Extract the (x, y) coordinate from the center of the cell holding the provided text.  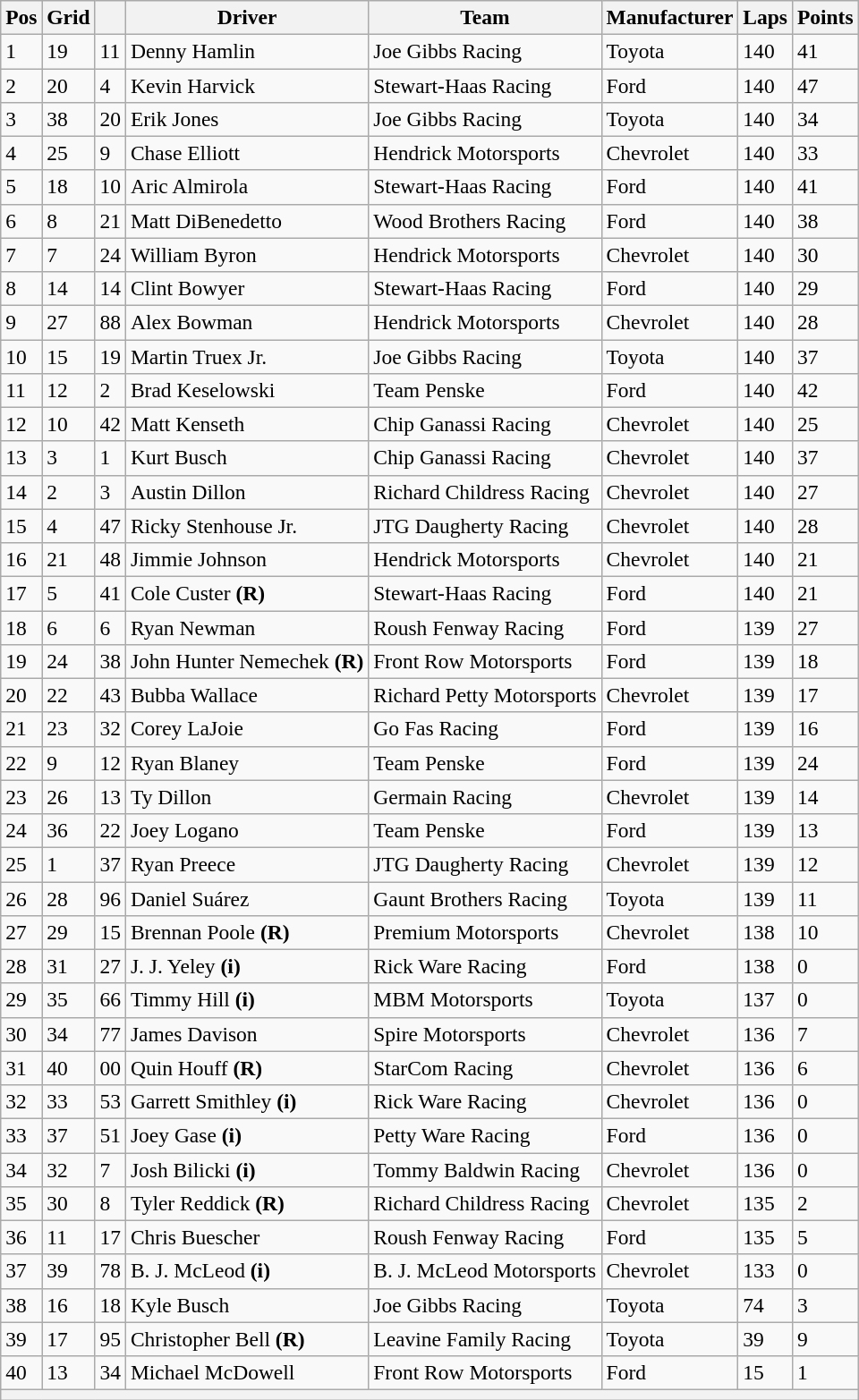
Gaunt Brothers Racing (485, 898)
Driver (247, 17)
StarCom Racing (485, 1068)
Cole Custer (R) (247, 593)
Martin Truex Jr. (247, 356)
Joey Logano (247, 830)
Christopher Bell (R) (247, 1339)
48 (110, 559)
43 (110, 695)
J. J. Yeley (i) (247, 966)
Germain Racing (485, 797)
Austin Dillon (247, 492)
133 (766, 1271)
Denny Hamlin (247, 51)
Chase Elliott (247, 153)
Kevin Harvick (247, 85)
Daniel Suárez (247, 898)
Josh Bilicki (i) (247, 1169)
Wood Brothers Racing (485, 221)
Kurt Busch (247, 458)
Timmy Hill (i) (247, 1000)
78 (110, 1271)
Ryan Preece (247, 864)
Ryan Blaney (247, 763)
Kyle Busch (247, 1305)
95 (110, 1339)
Alex Bowman (247, 322)
James Davison (247, 1034)
Spire Motorsports (485, 1034)
Team (485, 17)
Bubba Wallace (247, 695)
Points (825, 17)
Grid (68, 17)
John Hunter Nemechek (R) (247, 661)
Jimmie Johnson (247, 559)
96 (110, 898)
MBM Motorsports (485, 1000)
Chris Buescher (247, 1237)
Laps (766, 17)
Garrett Smithley (i) (247, 1101)
Brad Keselowski (247, 390)
51 (110, 1135)
Tyler Reddick (R) (247, 1203)
Premium Motorsports (485, 932)
88 (110, 322)
Matt DiBenedetto (247, 221)
Manufacturer (669, 17)
137 (766, 1000)
Ty Dillon (247, 797)
B. J. McLeod (i) (247, 1271)
Petty Ware Racing (485, 1135)
William Byron (247, 255)
53 (110, 1101)
Richard Petty Motorsports (485, 695)
B. J. McLeod Motorsports (485, 1271)
Pos (21, 17)
Brennan Poole (R) (247, 932)
Ricky Stenhouse Jr. (247, 526)
Tommy Baldwin Racing (485, 1169)
Quin Houff (R) (247, 1068)
Corey LaJoie (247, 729)
Matt Kenseth (247, 424)
74 (766, 1305)
00 (110, 1068)
Clint Bowyer (247, 288)
Aric Almirola (247, 187)
Joey Gase (i) (247, 1135)
Michael McDowell (247, 1372)
Ryan Newman (247, 627)
Leavine Family Racing (485, 1339)
Go Fas Racing (485, 729)
77 (110, 1034)
Erik Jones (247, 119)
66 (110, 1000)
